Determine the [x, y] coordinate at the center of the cell enclosing the given text.  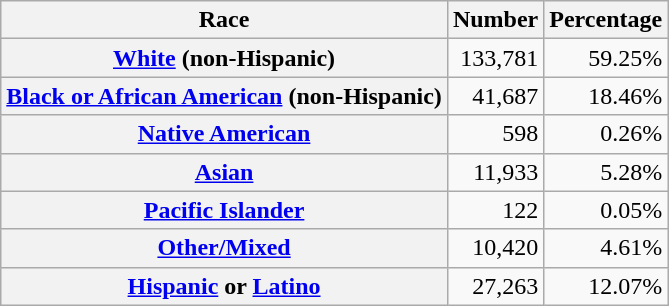
11,933 [495, 172]
0.26% [606, 134]
Pacific Islander [224, 210]
Number [495, 20]
122 [495, 210]
Percentage [606, 20]
Asian [224, 172]
Black or African American (non-Hispanic) [224, 96]
White (non-Hispanic) [224, 58]
0.05% [606, 210]
Native American [224, 134]
Hispanic or Latino [224, 286]
133,781 [495, 58]
598 [495, 134]
27,263 [495, 286]
Race [224, 20]
10,420 [495, 248]
Other/Mixed [224, 248]
18.46% [606, 96]
12.07% [606, 286]
41,687 [495, 96]
5.28% [606, 172]
59.25% [606, 58]
4.61% [606, 248]
